Search for the cell housing the specified text and yield its (x, y) center coordinate. 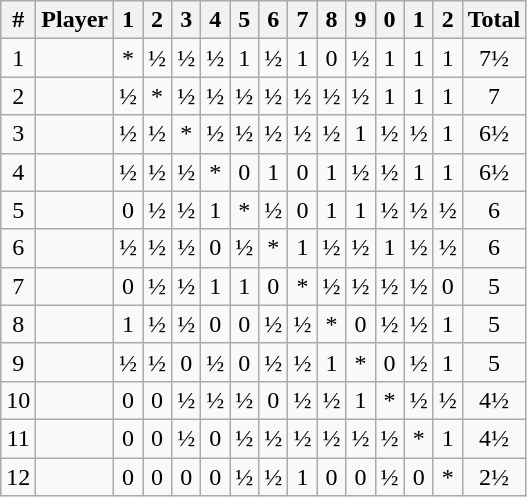
# (18, 20)
2½ (494, 477)
7½ (494, 58)
10 (18, 400)
12 (18, 477)
Player (75, 20)
Total (494, 20)
11 (18, 438)
